Scan for the cell matching the given text and deliver its [x, y] coordinate at center. 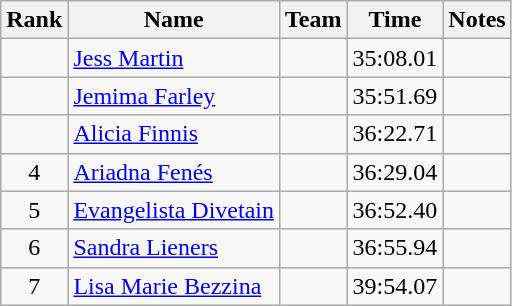
35:51.69 [395, 96]
5 [34, 210]
Ariadna Fenés [174, 172]
Rank [34, 20]
Notes [477, 20]
Evangelista Divetain [174, 210]
Time [395, 20]
Alicia Finnis [174, 134]
Sandra Lieners [174, 248]
7 [34, 286]
36:22.71 [395, 134]
36:29.04 [395, 172]
Team [314, 20]
35:08.01 [395, 58]
Jess Martin [174, 58]
6 [34, 248]
Lisa Marie Bezzina [174, 286]
36:52.40 [395, 210]
39:54.07 [395, 286]
36:55.94 [395, 248]
4 [34, 172]
Name [174, 20]
Jemima Farley [174, 96]
